Return [X, Y] of the center of cell containing provided text 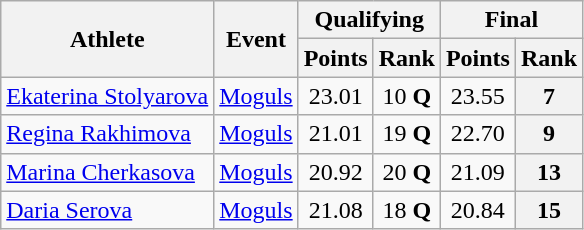
20 Q [406, 172]
Ekaterina Stolyarova [108, 96]
19 Q [406, 134]
Athlete [108, 39]
7 [548, 96]
21.01 [336, 134]
Regina Rakhimova [108, 134]
23.01 [336, 96]
Marina Cherkasova [108, 172]
9 [548, 134]
22.70 [478, 134]
20.92 [336, 172]
21.09 [478, 172]
21.08 [336, 210]
15 [548, 210]
Event [256, 39]
20.84 [478, 210]
Daria Serova [108, 210]
18 Q [406, 210]
10 Q [406, 96]
13 [548, 172]
Qualifying [369, 20]
23.55 [478, 96]
Final [511, 20]
